Capture the cell that displays the provided text and extract its (X, Y) central coordinate. 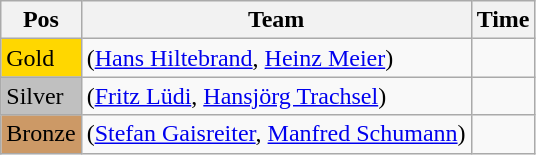
Time (503, 20)
(Hans Hiltebrand, Heinz Meier) (276, 58)
Team (276, 20)
Bronze (41, 134)
Silver (41, 96)
(Stefan Gaisreiter, Manfred Schumann) (276, 134)
Gold (41, 58)
(Fritz Lüdi, Hansjörg Trachsel) (276, 96)
Pos (41, 20)
